Pinpoint the cell where the given text exists, returning its (x, y) midpoint coordinate. 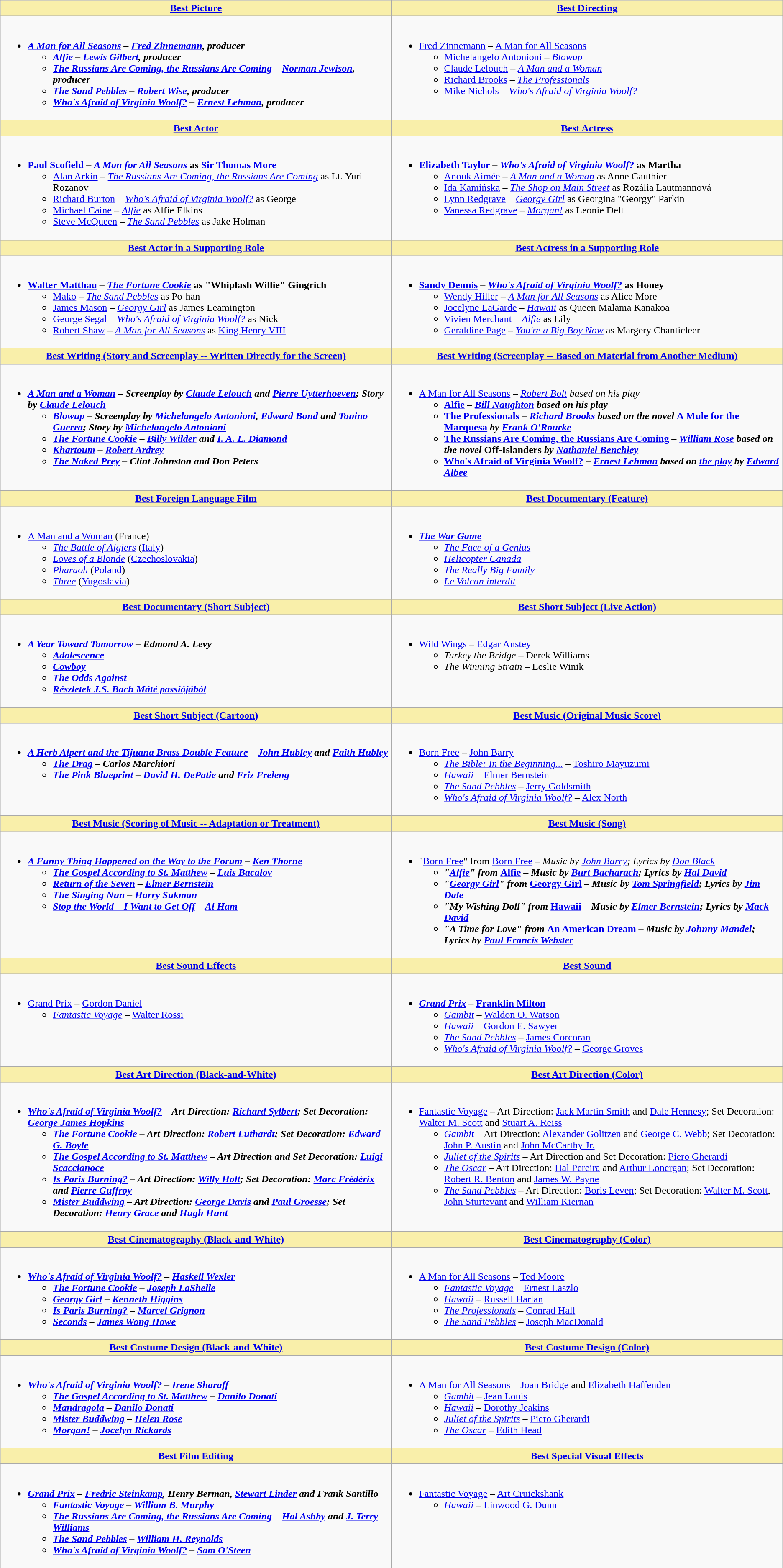
A Year Toward Tomorrow – Edmond A. LevyAdolescenceCowboyThe Odds AgainstRészletek J.S. Bach Máté passiójából (196, 661)
Best Sound (587, 966)
Fantastic Voyage – Art CruickshankHawaii – Linwood G. Dunn (587, 1516)
Best Actor (196, 128)
Best Music (Song) (587, 824)
A Man and a Woman (France)The Battle of Algiers (Italy)Loves of a Blonde (Czechoslovakia)Pharaoh (Poland)Three (Yugoslavia) (196, 552)
Best Art Direction (Color) (587, 1074)
Best Picture (196, 8)
Best Directing (587, 8)
Best Art Direction (Black-and-White) (196, 1074)
Best Costume Design (Black-and-White) (196, 1348)
Best Writing (Screenplay -- Based on Material from Another Medium) (587, 356)
Best Actress (587, 128)
Best Actor in a Supporting Role (196, 248)
Best Cinematography (Black-and-White) (196, 1239)
Best Documentary (Feature) (587, 498)
Wild Wings – Edgar AnsteyTurkey the Bridge – Derek WilliamsThe Winning Strain – Leslie Winik (587, 661)
Grand Prix – Gordon DanielFantastic Voyage – Walter Rossi (196, 1020)
Best Foreign Language Film (196, 498)
Best Writing (Story and Screenplay -- Written Directly for the Screen) (196, 356)
The War GameThe Face of a GeniusHelicopter CanadaThe Really Big FamilyLe Volcan interdit (587, 552)
Best Music (Scoring of Music -- Adaptation or Treatment) (196, 824)
Best Cinematography (Color) (587, 1239)
Best Short Subject (Live Action) (587, 607)
Best Documentary (Short Subject) (196, 607)
Best Short Subject (Cartoon) (196, 715)
Best Special Visual Effects (587, 1456)
Best Sound Effects (196, 966)
Best Film Editing (196, 1456)
Best Costume Design (Color) (587, 1348)
Best Music (Original Music Score) (587, 715)
Best Actress in a Supporting Role (587, 248)
